Output the (x, y) coordinate of the center of the cell containing the given text.  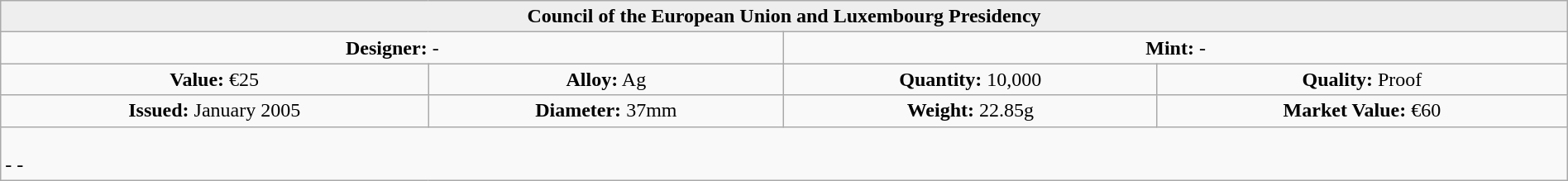
Value: €25 (215, 79)
Market Value: €60 (1363, 111)
Designer: - (392, 48)
Issued: January 2005 (215, 111)
Council of the European Union and Luxembourg Presidency (784, 17)
Diameter: 37mm (606, 111)
Mint: - (1176, 48)
Quality: Proof (1363, 79)
- - (784, 154)
Quantity: 10,000 (971, 79)
Weight: 22.85g (971, 111)
Alloy: Ag (606, 79)
